Capture the cell that displays the provided text and extract its (X, Y) central coordinate. 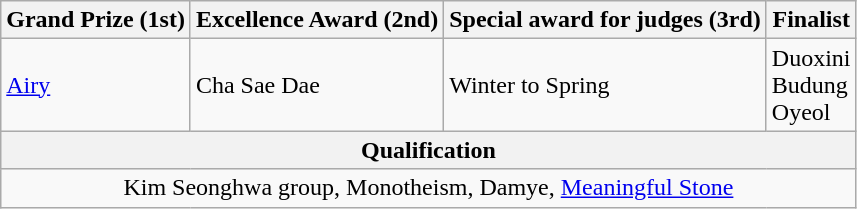
Finalist (811, 20)
Cha Sae Dae (316, 85)
DuoxiniBudungOyeol (811, 85)
Kim Seonghwa group, Monotheism, Damye, Meaningful Stone (428, 188)
Airy (96, 85)
Winter to Spring (606, 85)
Qualification (428, 150)
Grand Prize (1st) (96, 20)
Special award for judges (3rd) (606, 20)
Excellence Award (2nd) (316, 20)
